Output the (x, y) coordinate of the center of the cell containing the given text.  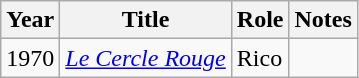
Le Cercle Rouge (146, 58)
Year (30, 20)
Title (146, 20)
1970 (30, 58)
Role (260, 20)
Rico (260, 58)
Notes (323, 20)
